Detect which cell encompasses the target text, then output its [X, Y] center coordinate. 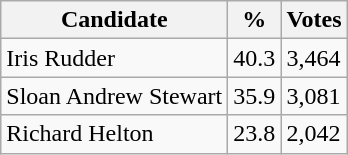
35.9 [254, 96]
3,081 [314, 96]
2,042 [314, 134]
Candidate [114, 20]
40.3 [254, 58]
Sloan Andrew Stewart [114, 96]
3,464 [314, 58]
Iris Rudder [114, 58]
23.8 [254, 134]
Votes [314, 20]
Richard Helton [114, 134]
% [254, 20]
